Find where the given text appears and provide that cell's center as (x, y) coordinate. 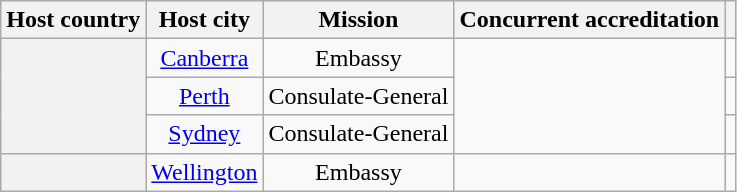
Wellington (204, 172)
Host city (204, 20)
Sydney (204, 134)
Host country (74, 20)
Concurrent accreditation (590, 20)
Perth (204, 96)
Canberra (204, 58)
Mission (358, 20)
